Output the (x, y) coordinate of the center of the cell containing the given text.  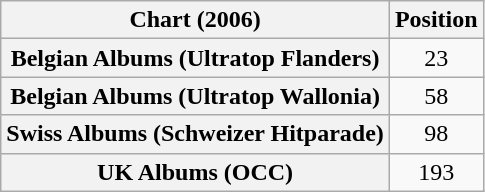
UK Albums (OCC) (196, 172)
Belgian Albums (Ultratop Flanders) (196, 58)
Swiss Albums (Schweizer Hitparade) (196, 134)
Belgian Albums (Ultratop Wallonia) (196, 96)
Chart (2006) (196, 20)
Position (436, 20)
58 (436, 96)
98 (436, 134)
193 (436, 172)
23 (436, 58)
